Find where the given text appears and provide that cell's center as [X, Y] coordinate. 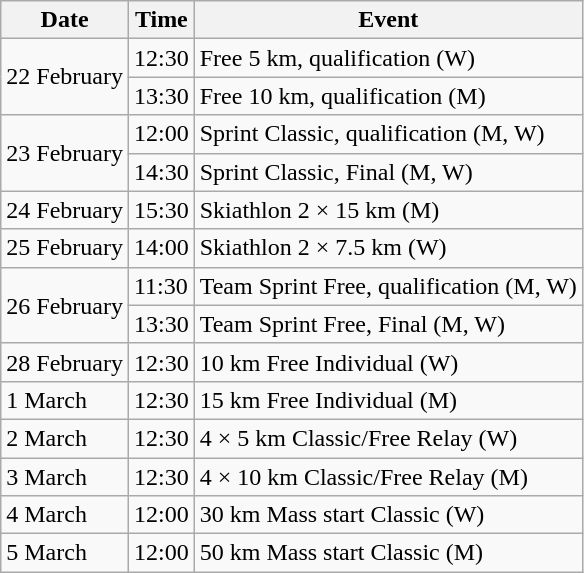
11:30 [161, 286]
23 February [65, 153]
Sprint Classic, qualification (M, W) [388, 134]
22 February [65, 77]
Date [65, 20]
Team Sprint Free, Final (M, W) [388, 324]
14:30 [161, 172]
28 February [65, 362]
15 km Free Individual (M) [388, 400]
Team Sprint Free, qualification (M, W) [388, 286]
4 × 10 km Classic/Free Relay (M) [388, 477]
Event [388, 20]
Free 10 km, qualification (M) [388, 96]
Sprint Classic, Final (M, W) [388, 172]
2 March [65, 438]
10 km Free Individual (W) [388, 362]
Skiathlon 2 × 15 km (M) [388, 210]
30 km Mass start Classic (W) [388, 515]
5 March [65, 553]
3 March [65, 477]
Skiathlon 2 × 7.5 km (W) [388, 248]
25 February [65, 248]
4 × 5 km Classic/Free Relay (W) [388, 438]
15:30 [161, 210]
Free 5 km, qualification (W) [388, 58]
26 February [65, 305]
24 February [65, 210]
Time [161, 20]
50 km Mass start Classic (M) [388, 553]
14:00 [161, 248]
4 March [65, 515]
1 March [65, 400]
